Determine the [x, y] coordinate at the center of the cell enclosing the given text.  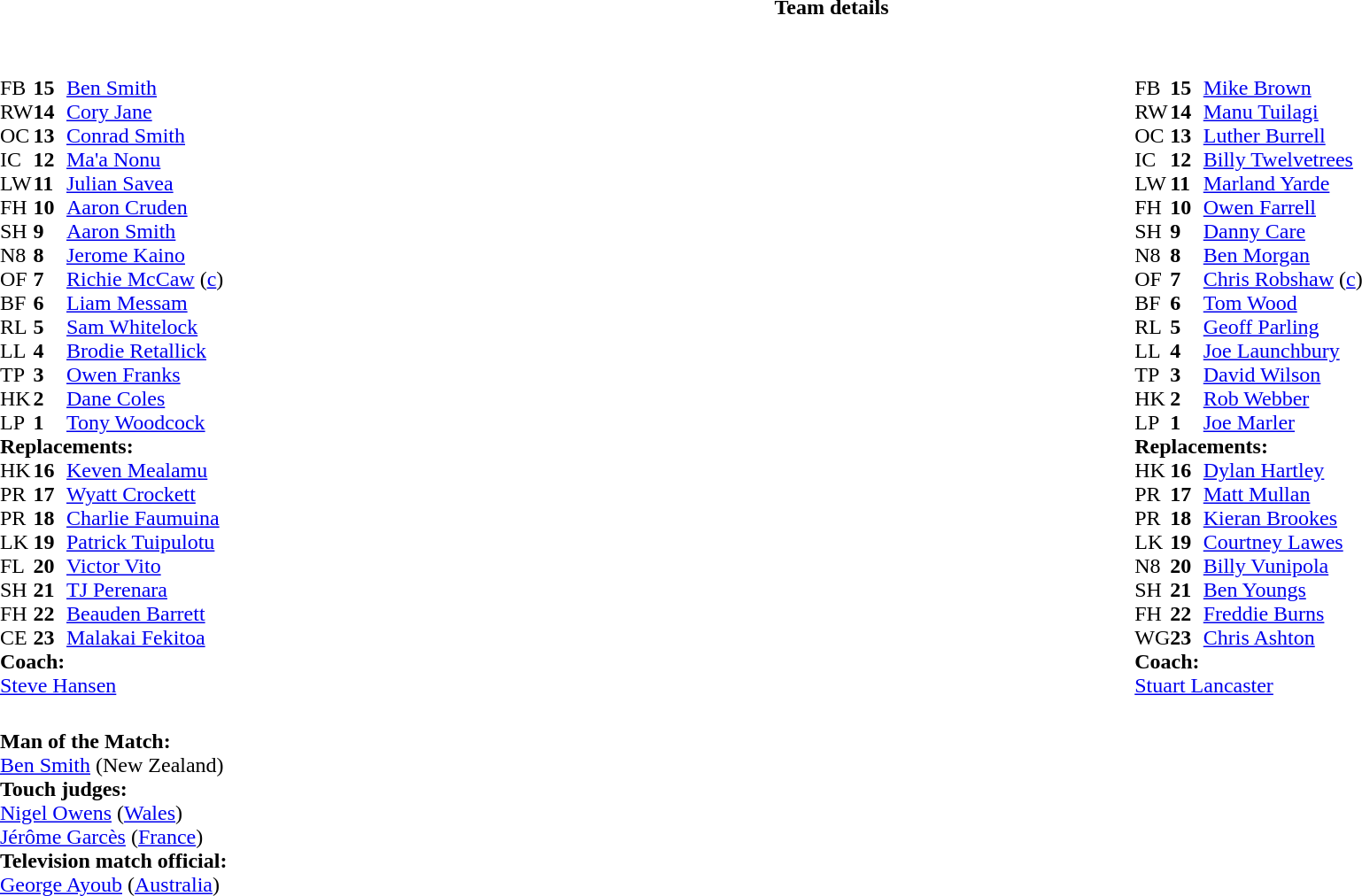
WG [1152, 637]
Conrad Smith [145, 136]
Ben Smith [145, 89]
Cory Jane [145, 112]
Beauden Barrett [145, 614]
Sam Whitelock [145, 328]
Jerome Kaino [145, 255]
Stuart Lancaster [1249, 685]
Richie McCaw (c) [145, 280]
Owen Franks [145, 375]
CE [17, 637]
Liam Messam [145, 303]
Patrick Tuipulotu [145, 542]
Wyatt Crockett [145, 494]
Tony Woodcock [145, 423]
FL [17, 567]
Aaron Cruden [145, 207]
Steve Hansen [112, 685]
Ma'a Nonu [145, 159]
Charlie Faumuina [145, 519]
Dane Coles [145, 398]
Malakai Fekitoa [145, 637]
Victor Vito [145, 567]
Aaron Smith [145, 232]
Keven Mealamu [145, 471]
Julian Savea [145, 184]
TJ Perenara [145, 590]
Brodie Retallick [145, 351]
